Pinpoint the cell where the given text exists, returning its (X, Y) midpoint coordinate. 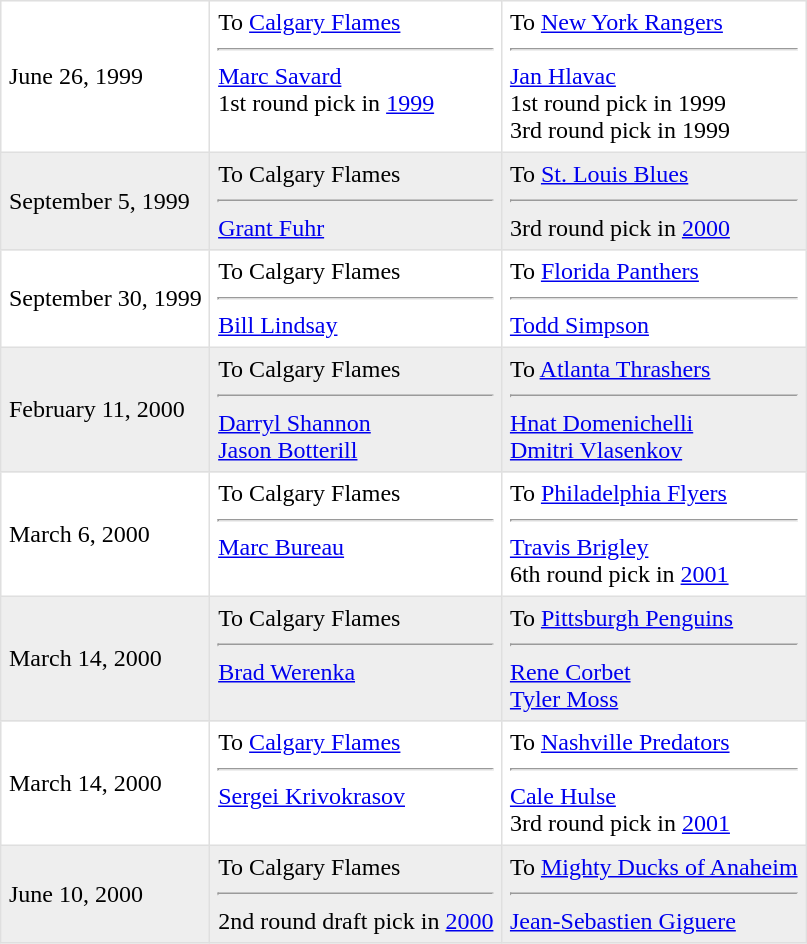
To Calgary Flames Marc Savard1st round pick in 1999 (356, 77)
June 26, 1999 (106, 77)
To Calgary Flames 2nd round draft pick in 2000 (356, 894)
To Nashville Predators Cale Hulse3rd round pick in 2001 (654, 783)
March 6, 2000 (106, 534)
June 10, 2000 (106, 894)
To Calgary Flames Brad Werenka (356, 658)
To Philadelphia Flyers Travis Brigley6th round pick in 2001 (654, 534)
September 30, 1999 (106, 299)
To New York Rangers Jan Hlavac1st round pick in 19993rd round pick in 1999 (654, 77)
February 11, 2000 (106, 409)
To Pittsburgh Penguins Rene CorbetTyler Moss (654, 658)
To Calgary Flames Grant Fuhr (356, 201)
To Florida Panthers Todd Simpson (654, 299)
To Atlanta Thrashers Hnat DomenichelliDmitri Vlasenkov (654, 409)
To Calgary Flames Marc Bureau (356, 534)
To Calgary Flames Darryl ShannonJason Botterill (356, 409)
September 5, 1999 (106, 201)
To Mighty Ducks of Anaheim Jean-Sebastien Giguere (654, 894)
To Calgary Flames Bill Lindsay (356, 299)
To St. Louis Blues 3rd round pick in 2000 (654, 201)
To Calgary Flames Sergei Krivokrasov (356, 783)
